Provide the (x, y) coordinate of the cell's center where the given text is located.  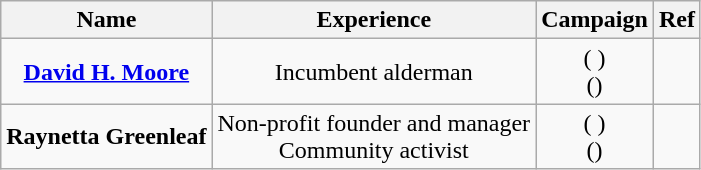
Non-profit founder and managerCommunity activist (374, 136)
Name (106, 20)
Ref (676, 20)
David H. Moore (106, 72)
Incumbent alderman (374, 72)
Experience (374, 20)
Raynetta Greenleaf (106, 136)
Campaign (595, 20)
